For the text-containing cell, return its midpoint in [X, Y] coordinate format. 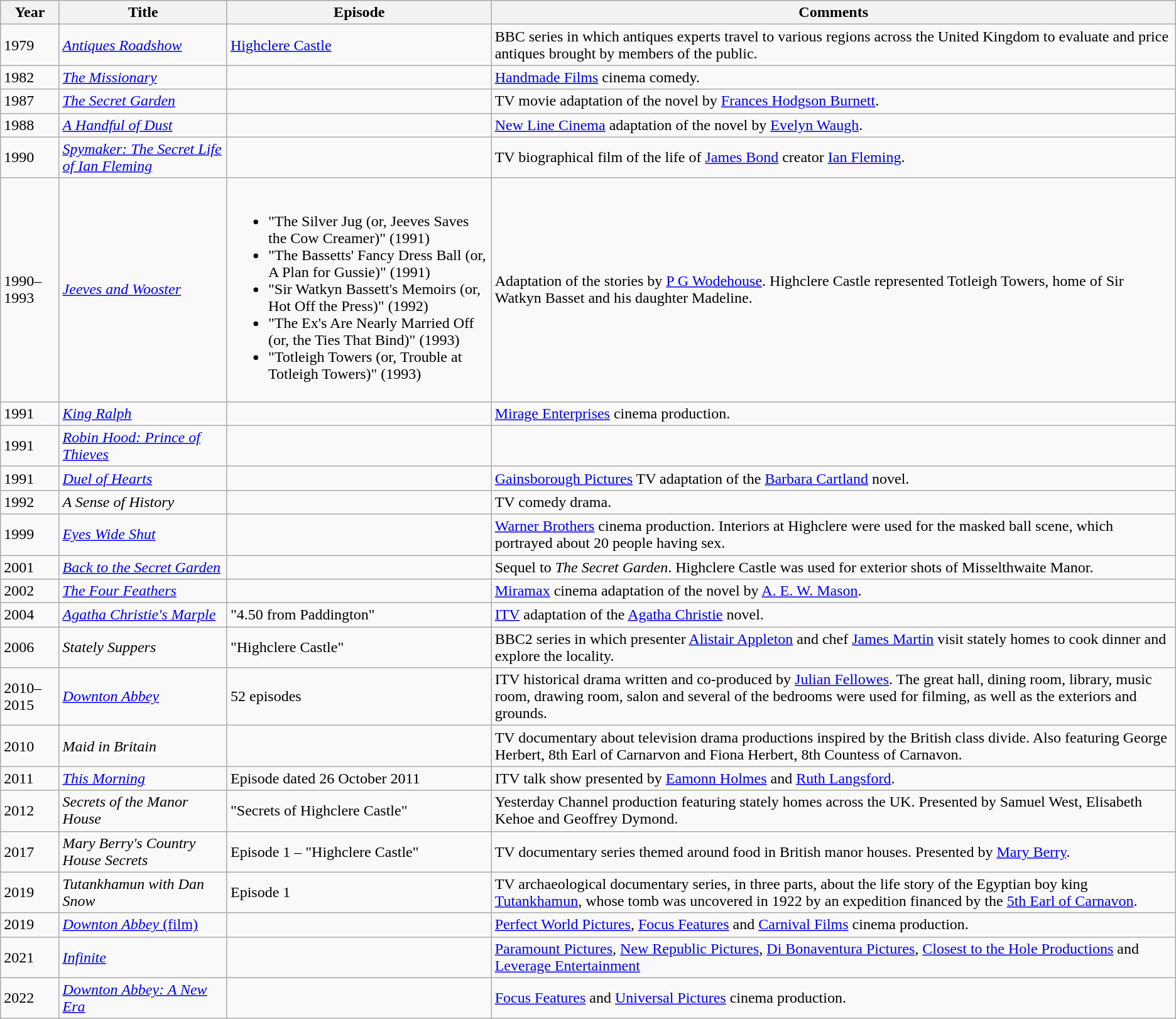
2006 [30, 647]
Comments [833, 13]
Agatha Christie's Marple [143, 615]
52 episodes [359, 697]
2010–2015 [30, 697]
Antiques Roadshow [143, 45]
1982 [30, 77]
Warner Brothers cinema production. Interiors at Highclere were used for the masked ball scene, which portrayed about 20 people having sex. [833, 534]
Maid in Britain [143, 746]
TV biographical film of the life of James Bond creator Ian Fleming. [833, 157]
Stately Suppers [143, 647]
1999 [30, 534]
"Highclere Castle" [359, 647]
Back to the Secret Garden [143, 567]
2012 [30, 810]
Paramount Pictures, New Republic Pictures, Di Bonaventura Pictures, Closest to the Hole Productions and Leverage Entertainment [833, 957]
TV comedy drama. [833, 502]
Sequel to The Secret Garden. Highclere Castle was used for exterior shots of Misselthwaite Manor. [833, 567]
2002 [30, 591]
New Line Cinema adaptation of the novel by Evelyn Waugh. [833, 125]
Downton Abbey (film) [143, 925]
The Secret Garden [143, 101]
2010 [30, 746]
Spymaker: The Secret Life of Ian Fleming [143, 157]
Downton Abbey: A New Era [143, 998]
"Secrets of Highclere Castle" [359, 810]
2004 [30, 615]
Title [143, 13]
A Handful of Dust [143, 125]
ITV adaptation of the Agatha Christie novel. [833, 615]
The Missionary [143, 77]
Infinite [143, 957]
A Sense of History [143, 502]
This Morning [143, 778]
Miramax cinema adaptation of the novel by A. E. W. Mason. [833, 591]
Downton Abbey [143, 697]
Handmade Films cinema comedy. [833, 77]
2022 [30, 998]
2001 [30, 567]
1988 [30, 125]
TV movie adaptation of the novel by Frances Hodgson Burnett. [833, 101]
Episode 1 – "Highclere Castle" [359, 852]
Robin Hood: Prince of Thieves [143, 446]
King Ralph [143, 413]
Yesterday Channel production featuring stately homes across the UK. Presented by Samuel West, Elisabeth Kehoe and Geoffrey Dymond. [833, 810]
Eyes Wide Shut [143, 534]
Tutankhamun with Dan Snow [143, 892]
ITV talk show presented by Eamonn Holmes and Ruth Langsford. [833, 778]
2021 [30, 957]
1987 [30, 101]
Episode 1 [359, 892]
2011 [30, 778]
"4.50 from Paddington" [359, 615]
Jeeves and Wooster [143, 290]
Mirage Enterprises cinema production. [833, 413]
2017 [30, 852]
Episode [359, 13]
Year [30, 13]
Perfect World Pictures, Focus Features and Carnival Films cinema production. [833, 925]
Adaptation of the stories by P G Wodehouse. Highclere Castle represented Totleigh Towers, home of Sir Watkyn Basset and his daughter Madeline. [833, 290]
Duel of Hearts [143, 478]
The Four Feathers [143, 591]
Focus Features and Universal Pictures cinema production. [833, 998]
Gainsborough Pictures TV adaptation of the Barbara Cartland novel. [833, 478]
1979 [30, 45]
1990–1993 [30, 290]
Episode dated 26 October 2011 [359, 778]
1992 [30, 502]
Secrets of the Manor House [143, 810]
Mary Berry's Country House Secrets [143, 852]
Highclere Castle [359, 45]
1990 [30, 157]
TV documentary series themed around food in British manor houses. Presented by Mary Berry. [833, 852]
BBC2 series in which presenter Alistair Appleton and chef James Martin visit stately homes to cook dinner and explore the locality. [833, 647]
